Detect which cell encompasses the target text, then output its [x, y] center coordinate. 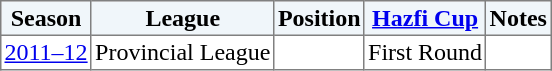
Provincial League [182, 52]
Position [319, 18]
2011–12 [46, 52]
Hazfi Cup [425, 18]
Notes [518, 18]
First Round [425, 52]
League [182, 18]
Season [46, 18]
